From the cell containing the given text, extract its center point as [x, y] coordinate. 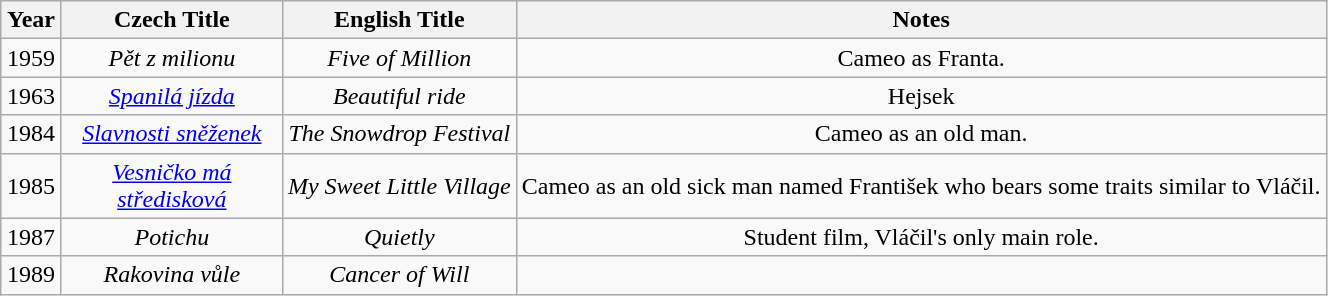
Rakovina vůle [172, 275]
Five of Million [399, 58]
1987 [32, 237]
1984 [32, 134]
1959 [32, 58]
Spanilá jízda [172, 96]
Pět z milionu [172, 58]
Czech Title [172, 20]
1963 [32, 96]
Slavnosti sněženek [172, 134]
My Sweet Little Village [399, 186]
Cameo as an old man. [921, 134]
1989 [32, 275]
Cameo as Franta. [921, 58]
Student film, Vláčil's only main role. [921, 237]
Cameo as an old sick man named František who bears some traits similar to Vláčil. [921, 186]
The Snowdrop Festival [399, 134]
Cancer of Will [399, 275]
Year [32, 20]
English Title [399, 20]
Notes [921, 20]
Vesničko má středisková [172, 186]
Potichu [172, 237]
1985 [32, 186]
Hejsek [921, 96]
Quietly [399, 237]
Beautiful ride [399, 96]
